Provide the [X, Y] coordinate of the cell's center where the given text is located.  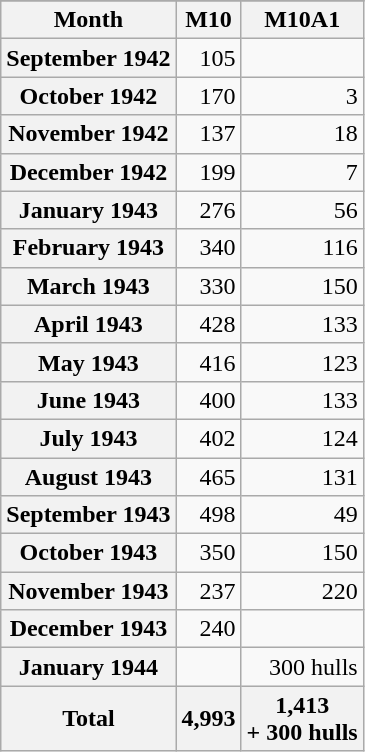
December 1943 [88, 629]
October 1942 [88, 96]
465 [208, 477]
124 [302, 438]
April 1943 [88, 324]
402 [208, 438]
Month [88, 20]
416 [208, 362]
400 [208, 400]
March 1943 [88, 286]
300 hulls [302, 667]
240 [208, 629]
3 [302, 96]
498 [208, 515]
January 1944 [88, 667]
M10A1 [302, 20]
131 [302, 477]
170 [208, 96]
116 [302, 248]
330 [208, 286]
1,413+ 300 hulls [302, 718]
350 [208, 553]
January 1943 [88, 210]
199 [208, 172]
November 1943 [88, 591]
56 [302, 210]
May 1943 [88, 362]
276 [208, 210]
4,993 [208, 718]
June 1943 [88, 400]
123 [302, 362]
49 [302, 515]
September 1943 [88, 515]
September 1942 [88, 58]
July 1943 [88, 438]
340 [208, 248]
428 [208, 324]
237 [208, 591]
December 1942 [88, 172]
M10 [208, 20]
105 [208, 58]
February 1943 [88, 248]
November 1942 [88, 134]
220 [302, 591]
18 [302, 134]
137 [208, 134]
Total [88, 718]
August 1943 [88, 477]
October 1943 [88, 553]
7 [302, 172]
